Pinpoint the cell where the given text exists, returning its [x, y] midpoint coordinate. 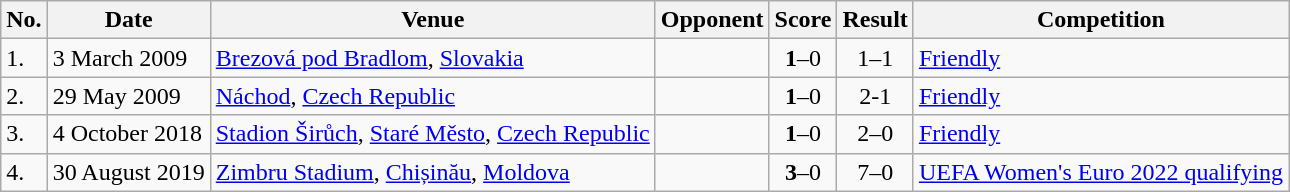
Score [803, 20]
No. [24, 20]
2–0 [875, 134]
29 May 2009 [128, 96]
UEFA Women's Euro 2022 qualifying [1100, 172]
7–0 [875, 172]
4 October 2018 [128, 134]
3 March 2009 [128, 58]
4. [24, 172]
1–1 [875, 58]
2. [24, 96]
Zimbru Stadium, Chișinău, Moldova [432, 172]
Opponent [712, 20]
30 August 2019 [128, 172]
Venue [432, 20]
1. [24, 58]
3. [24, 134]
2-1 [875, 96]
Date [128, 20]
3–0 [803, 172]
Náchod, Czech Republic [432, 96]
Result [875, 20]
Competition [1100, 20]
Brezová pod Bradlom, Slovakia [432, 58]
Stadion Širůch, Staré Město, Czech Republic [432, 134]
